Find where the given text appears and provide that cell's center as [X, Y] coordinate. 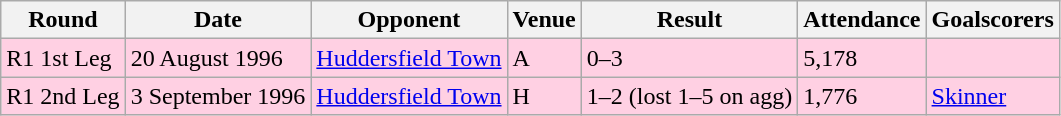
R1 2nd Leg [63, 96]
Date [218, 20]
A [544, 58]
Goalscorers [992, 20]
Round [63, 20]
Result [689, 20]
Opponent [409, 20]
R1 1st Leg [63, 58]
20 August 1996 [218, 58]
Venue [544, 20]
H [544, 96]
1–2 (lost 1–5 on agg) [689, 96]
1,776 [862, 96]
0–3 [689, 58]
Attendance [862, 20]
5,178 [862, 58]
3 September 1996 [218, 96]
Skinner [992, 96]
